Output the (x, y) coordinate of the center of the cell containing the given text.  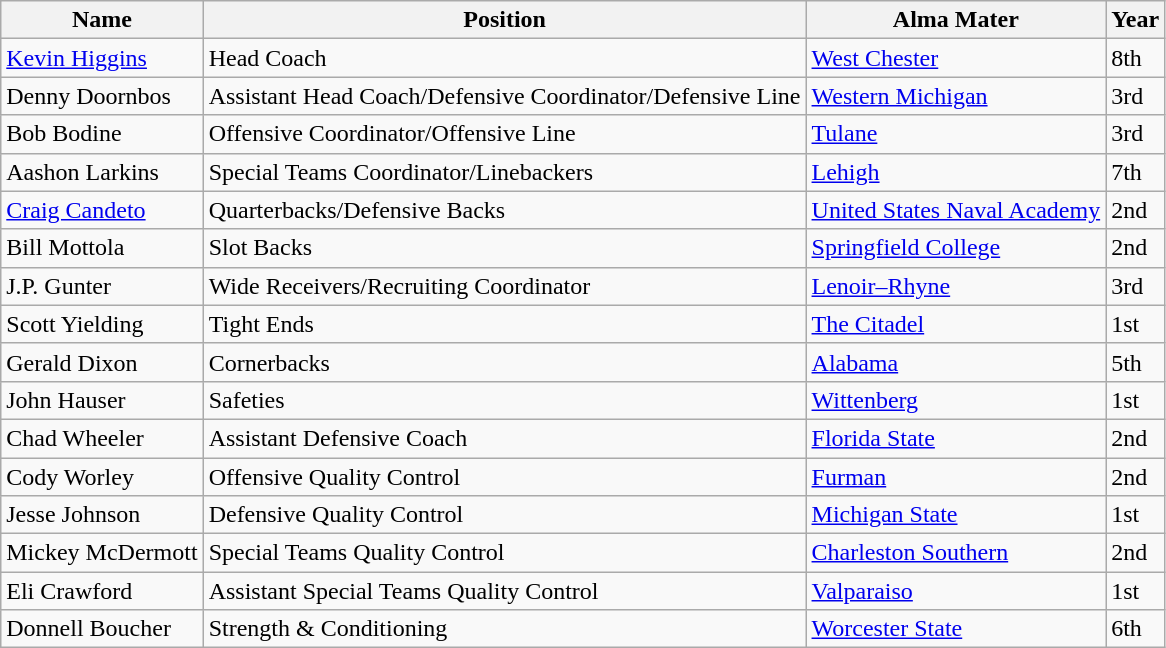
Worcester State (956, 629)
Cornerbacks (504, 362)
Mickey McDermott (102, 553)
Assistant Head Coach/Defensive Coordinator/Defensive Line (504, 96)
Kevin Higgins (102, 58)
Wittenberg (956, 400)
Offensive Coordinator/Offensive Line (504, 134)
Name (102, 20)
Special Teams Quality Control (504, 553)
Scott Yielding (102, 324)
Aashon Larkins (102, 172)
Cody Worley (102, 477)
Alma Mater (956, 20)
United States Naval Academy (956, 210)
8th (1136, 58)
J.P. Gunter (102, 286)
Position (504, 20)
6th (1136, 629)
Alabama (956, 362)
Bob Bodine (102, 134)
Donnell Boucher (102, 629)
Lehigh (956, 172)
Assistant Defensive Coach (504, 438)
Year (1136, 20)
Eli Crawford (102, 591)
John Hauser (102, 400)
Chad Wheeler (102, 438)
Western Michigan (956, 96)
West Chester (956, 58)
Assistant Special Teams Quality Control (504, 591)
Craig Candeto (102, 210)
Special Teams Coordinator/Linebackers (504, 172)
Charleston Southern (956, 553)
Tulane (956, 134)
5th (1136, 362)
Tight Ends (504, 324)
Springfield College (956, 248)
Denny Doornbos (102, 96)
Head Coach (504, 58)
Safeties (504, 400)
Strength & Conditioning (504, 629)
Wide Receivers/Recruiting Coordinator (504, 286)
Gerald Dixon (102, 362)
The Citadel (956, 324)
Furman (956, 477)
Florida State (956, 438)
Valparaiso (956, 591)
Slot Backs (504, 248)
Lenoir–Rhyne (956, 286)
Bill Mottola (102, 248)
Defensive Quality Control (504, 515)
Michigan State (956, 515)
Offensive Quality Control (504, 477)
7th (1136, 172)
Jesse Johnson (102, 515)
Quarterbacks/Defensive Backs (504, 210)
